Capture the cell that displays the provided text and extract its [x, y] central coordinate. 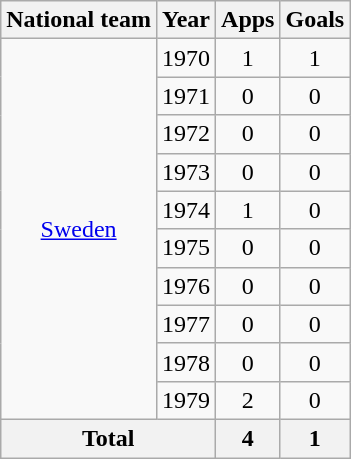
Sweden [79, 230]
Total [108, 438]
1974 [186, 210]
1977 [186, 324]
1976 [186, 286]
1970 [186, 58]
1972 [186, 134]
Goals [315, 20]
1978 [186, 362]
1975 [186, 248]
1979 [186, 400]
4 [248, 438]
Year [186, 20]
1971 [186, 96]
2 [248, 400]
1973 [186, 172]
National team [79, 20]
Apps [248, 20]
